Detect which cell encompasses the target text, then output its [X, Y] center coordinate. 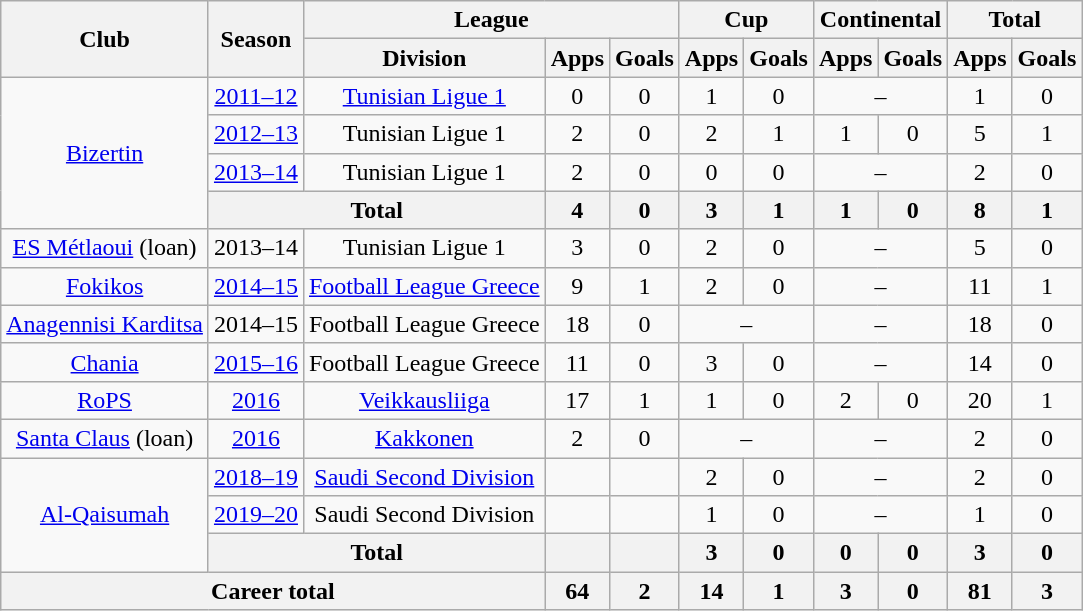
Bizertin [105, 153]
Veikkausliiga [424, 400]
RoPS [105, 400]
4 [577, 210]
81 [980, 591]
ES Métlaoui (loan) [105, 248]
Division [424, 58]
Cup [746, 20]
League [491, 20]
Club [105, 39]
2018–19 [256, 477]
Season [256, 39]
Anagennisi Karditsa [105, 324]
17 [577, 400]
2019–20 [256, 515]
Kakkonen [424, 438]
2011–12 [256, 96]
64 [577, 591]
9 [577, 286]
Santa Claus (loan) [105, 438]
Al-Qaisumah [105, 515]
Career total [273, 591]
2012–13 [256, 134]
2015–16 [256, 362]
Fokikos [105, 286]
Continental [880, 20]
20 [980, 400]
Chania [105, 362]
8 [980, 210]
